Determine the (X, Y) coordinate at the center of the cell enclosing the given text.  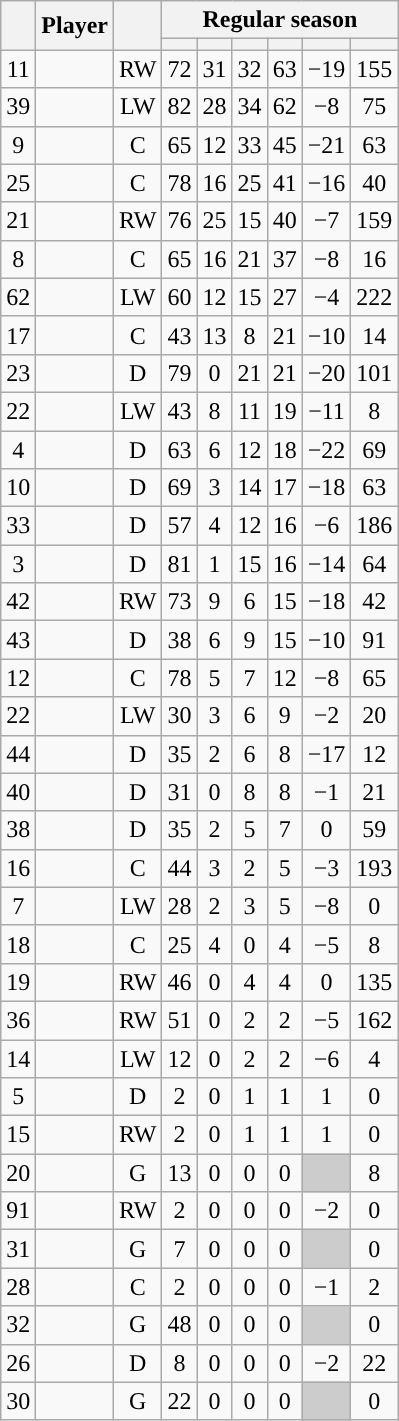
81 (180, 564)
Regular season (280, 20)
Player (75, 26)
26 (18, 1363)
−21 (326, 145)
60 (180, 297)
162 (374, 1020)
10 (18, 488)
−3 (326, 868)
72 (180, 69)
101 (374, 373)
79 (180, 373)
34 (250, 107)
45 (284, 145)
186 (374, 526)
36 (18, 1020)
−4 (326, 297)
75 (374, 107)
27 (284, 297)
−14 (326, 564)
41 (284, 183)
−17 (326, 754)
−20 (326, 373)
193 (374, 868)
39 (18, 107)
23 (18, 373)
−22 (326, 449)
155 (374, 69)
46 (180, 982)
73 (180, 602)
37 (284, 259)
−11 (326, 411)
222 (374, 297)
−19 (326, 69)
64 (374, 564)
51 (180, 1020)
59 (374, 830)
76 (180, 221)
57 (180, 526)
−7 (326, 221)
159 (374, 221)
48 (180, 1325)
82 (180, 107)
135 (374, 982)
−16 (326, 183)
